Extract the (x, y) coordinate from the center of the cell holding the provided text.  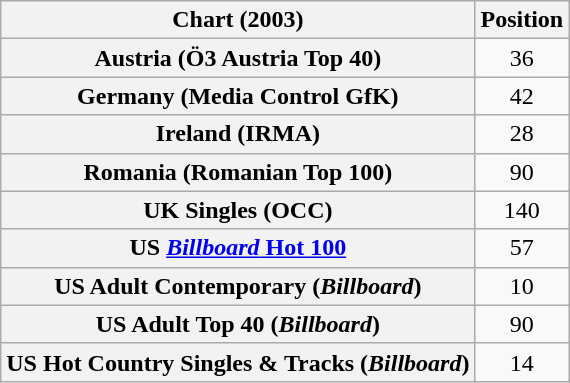
US Adult Top 40 (Billboard) (238, 324)
14 (522, 362)
US Hot Country Singles & Tracks (Billboard) (238, 362)
Germany (Media Control GfK) (238, 96)
Romania (Romanian Top 100) (238, 172)
140 (522, 210)
42 (522, 96)
28 (522, 134)
57 (522, 248)
US Adult Contemporary (Billboard) (238, 286)
Chart (2003) (238, 20)
36 (522, 58)
Ireland (IRMA) (238, 134)
Position (522, 20)
US Billboard Hot 100 (238, 248)
Austria (Ö3 Austria Top 40) (238, 58)
10 (522, 286)
UK Singles (OCC) (238, 210)
